Locate the cell with the specified text and output its [x, y] center coordinate. 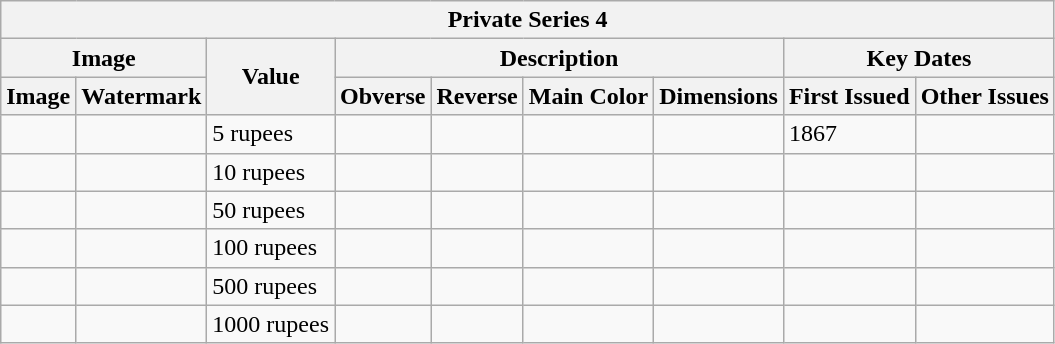
First Issued [849, 96]
Description [560, 58]
Private Series 4 [528, 20]
1867 [849, 134]
5 rupees [271, 134]
500 rupees [271, 286]
1000 rupees [271, 324]
Other Issues [984, 96]
50 rupees [271, 210]
Value [271, 77]
100 rupees [271, 248]
Watermark [142, 96]
Key Dates [918, 58]
Obverse [383, 96]
10 rupees [271, 172]
Main Color [588, 96]
Dimensions [719, 96]
Reverse [477, 96]
